Locate the cell with the specified text and output its (x, y) center coordinate. 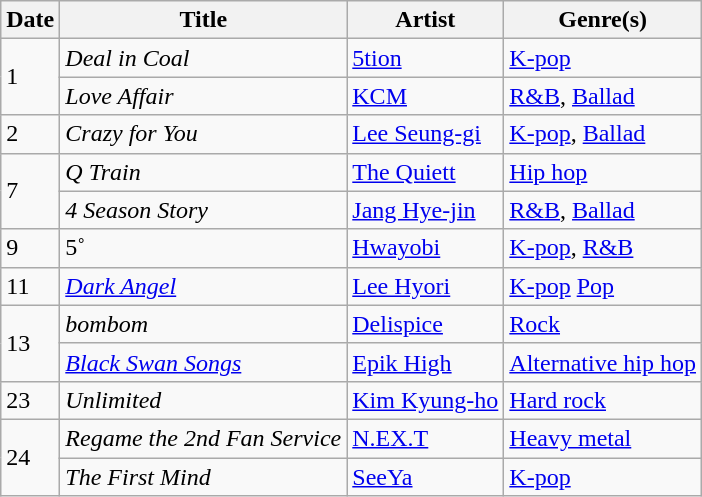
bombom (204, 324)
The First Mind (204, 477)
5tion (426, 58)
N.EX.T (426, 438)
Q Train (204, 172)
11 (30, 286)
Date (30, 20)
Hard rock (603, 400)
Hwayobi (426, 248)
Rock (603, 324)
5˚ (204, 248)
Title (204, 20)
13 (30, 343)
Kim Kyung-ho (426, 400)
Artist (426, 20)
1 (30, 77)
Hip hop (603, 172)
Regame the 2nd Fan Service (204, 438)
Deal in Coal (204, 58)
K-pop Pop (603, 286)
4 Season Story (204, 210)
Love Affair (204, 96)
K-pop, Ballad (603, 134)
24 (30, 457)
Lee Seung-gi (426, 134)
Delispice (426, 324)
SeeYa (426, 477)
9 (30, 248)
KCM (426, 96)
Lee Hyori (426, 286)
Unlimited (204, 400)
Crazy for You (204, 134)
Black Swan Songs (204, 362)
7 (30, 191)
2 (30, 134)
Alternative hip hop (603, 362)
Heavy metal (603, 438)
K-pop, R&B (603, 248)
Dark Angel (204, 286)
Jang Hye-jin (426, 210)
23 (30, 400)
The Quiett (426, 172)
Genre(s) (603, 20)
Epik High (426, 362)
